Detect which cell encompasses the target text, then output its (x, y) center coordinate. 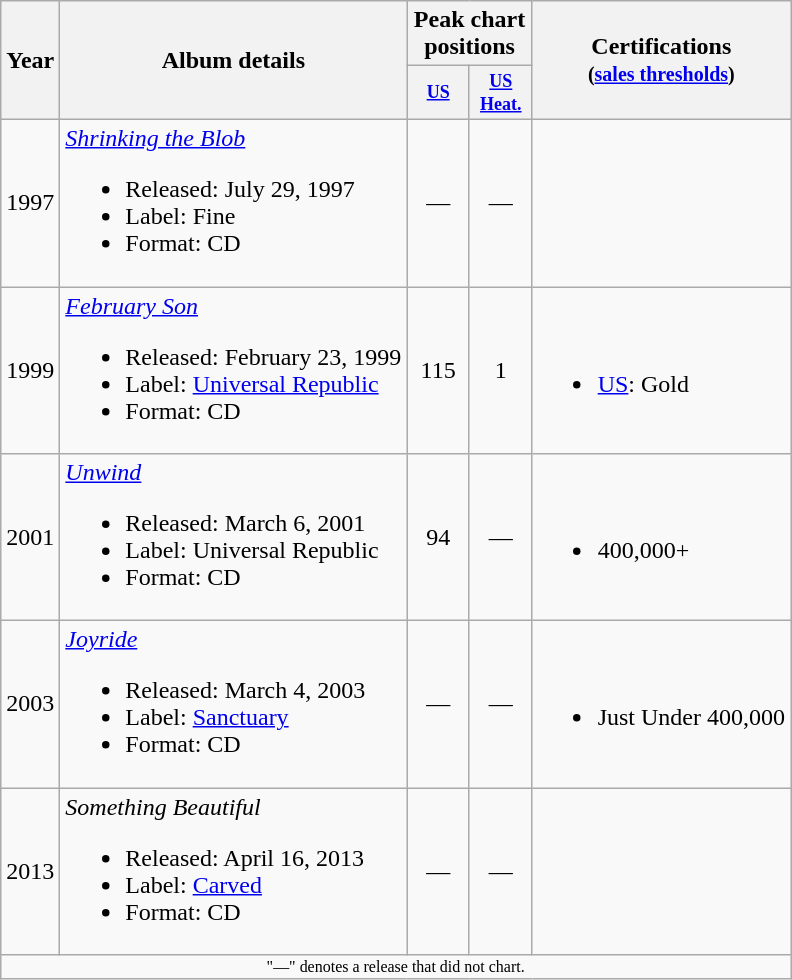
94 (438, 538)
"—" denotes a release that did not chart. (396, 967)
1999 (30, 370)
400,000+ (661, 538)
Shrinking the BlobReleased: July 29, 1997Label: FineFormat: CD (234, 202)
US (438, 93)
2003 (30, 704)
UnwindReleased: March 6, 2001Label: Universal RepublicFormat: CD (234, 538)
February SonReleased: February 23, 1999Label: Universal RepublicFormat: CD (234, 370)
2001 (30, 538)
Album details (234, 60)
115 (438, 370)
JoyrideReleased: March 4, 2003Label: SanctuaryFormat: CD (234, 704)
2013 (30, 872)
Certifications(sales thresholds) (661, 60)
Year (30, 60)
1 (500, 370)
Just Under 400,000 (661, 704)
US: Gold (661, 370)
USHeat. (500, 93)
Something BeautifulReleased: April 16, 2013Label: CarvedFormat: CD (234, 872)
1997 (30, 202)
Peak chart positions (470, 34)
